Detect which cell encompasses the target text, then output its [X, Y] center coordinate. 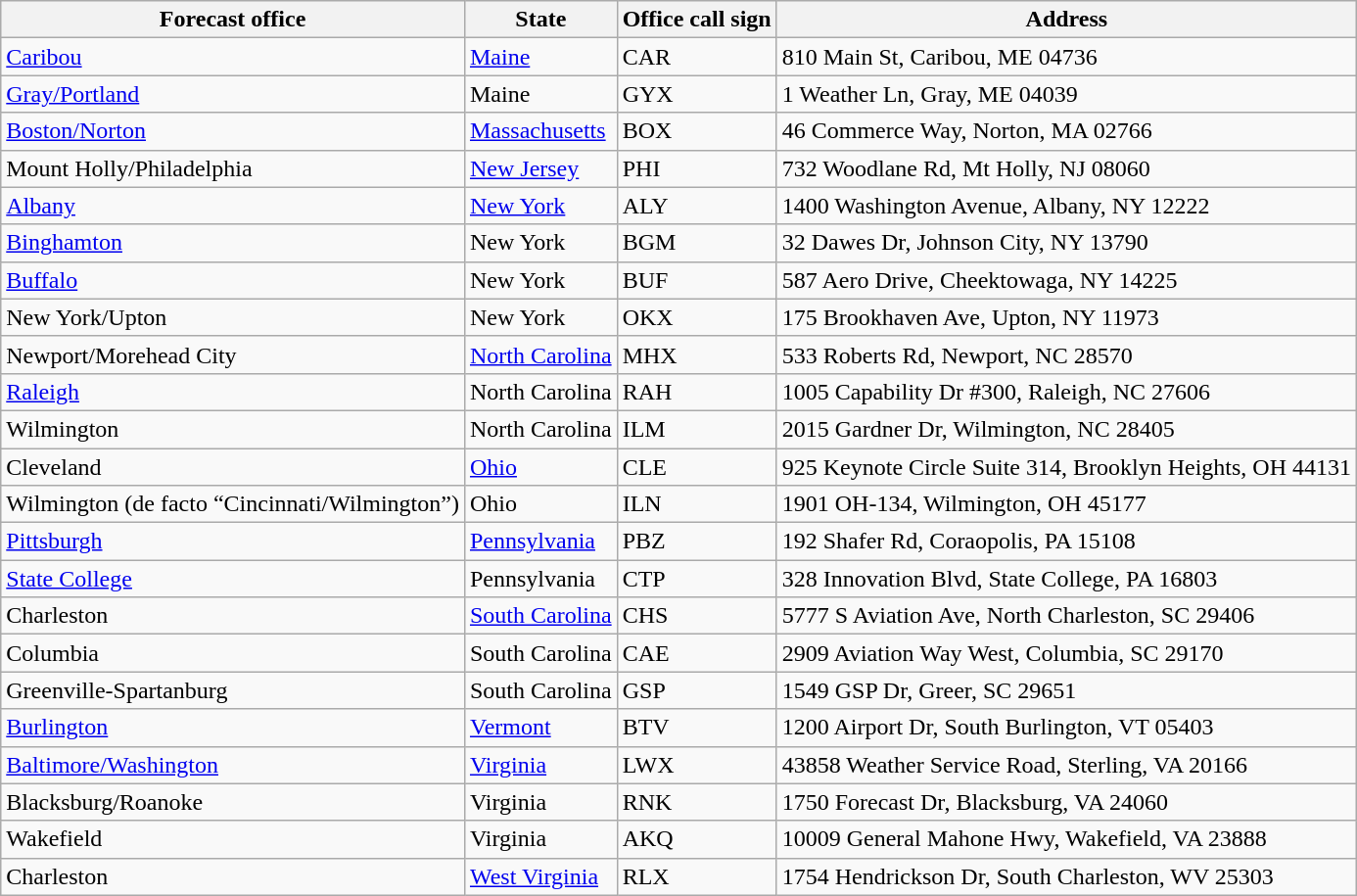
West Virginia [540, 876]
43858 Weather Service Road, Sterling, VA 20166 [1066, 765]
ALY [697, 206]
State [540, 20]
10009 General Mahone Hwy, Wakefield, VA 23888 [1066, 839]
Mount Holly/Philadelphia [233, 168]
Burlington [233, 728]
CLE [697, 467]
1901 OH-134, Wilmington, OH 45177 [1066, 504]
CHS [697, 616]
1400 Washington Avenue, Albany, NY 12222 [1066, 206]
5777 S Aviation Ave, North Charleston, SC 29406 [1066, 616]
533 Roberts Rd, Newport, NC 28570 [1066, 354]
GYX [697, 94]
Greenville-Spartanburg [233, 690]
GSP [697, 690]
Binghamton [233, 243]
175 Brookhaven Ave, Upton, NY 11973 [1066, 317]
Blacksburg/Roanoke [233, 802]
AKQ [697, 839]
Caribou [233, 57]
Cleveland [233, 467]
PHI [697, 168]
2909 Aviation Way West, Columbia, SC 29170 [1066, 653]
Buffalo [233, 280]
Massachusetts [540, 131]
1005 Capability Dr #300, Raleigh, NC 27606 [1066, 392]
Gray/Portland [233, 94]
587 Aero Drive, Cheektowaga, NY 14225 [1066, 280]
RLX [697, 876]
CTP [697, 579]
1750 Forecast Dr, Blacksburg, VA 24060 [1066, 802]
LWX [697, 765]
1754 Hendrickson Dr, South Charleston, WV 25303 [1066, 876]
OKX [697, 317]
2015 Gardner Dr, Wilmington, NC 28405 [1066, 429]
RNK [697, 802]
Boston/Norton [233, 131]
New Jersey [540, 168]
328 Innovation Blvd, State College, PA 16803 [1066, 579]
Wilmington [233, 429]
192 Shafer Rd, Coraopolis, PA 15108 [1066, 542]
810 Main St, Caribou, ME 04736 [1066, 57]
ILM [697, 429]
732 Woodlane Rd, Mt Holly, NJ 08060 [1066, 168]
PBZ [697, 542]
BGM [697, 243]
BUF [697, 280]
RAH [697, 392]
Forecast office [233, 20]
925 Keynote Circle Suite 314, Brooklyn Heights, OH 44131 [1066, 467]
New York/Upton [233, 317]
CAR [697, 57]
Pittsburgh [233, 542]
32 Dawes Dr, Johnson City, NY 13790 [1066, 243]
MHX [697, 354]
1200 Airport Dr, South Burlington, VT 05403 [1066, 728]
46 Commerce Way, Norton, MA 02766 [1066, 131]
1 Weather Ln, Gray, ME 04039 [1066, 94]
Newport/Morehead City [233, 354]
Columbia [233, 653]
Wilmington (de facto “Cincinnati/Wilmington”) [233, 504]
BOX [697, 131]
Baltimore/Washington [233, 765]
Wakefield [233, 839]
Office call sign [697, 20]
Address [1066, 20]
Vermont [540, 728]
ILN [697, 504]
Albany [233, 206]
CAE [697, 653]
Raleigh [233, 392]
State College [233, 579]
BTV [697, 728]
1549 GSP Dr, Greer, SC 29651 [1066, 690]
